Return the [X, Y] coordinate for the center point of the cell that contains the specified text.  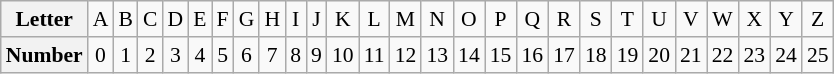
1 [126, 55]
R [564, 19]
Number [44, 55]
G [247, 19]
16 [532, 55]
6 [247, 55]
9 [316, 55]
Y [786, 19]
25 [818, 55]
H [272, 19]
L [374, 19]
8 [296, 55]
B [126, 19]
T [628, 19]
W [723, 19]
X [754, 19]
J [316, 19]
M [406, 19]
Z [818, 19]
N [437, 19]
D [175, 19]
Q [532, 19]
14 [469, 55]
23 [754, 55]
0 [101, 55]
A [101, 19]
17 [564, 55]
2 [150, 55]
11 [374, 55]
K [343, 19]
18 [596, 55]
22 [723, 55]
12 [406, 55]
15 [501, 55]
Letter [44, 19]
S [596, 19]
10 [343, 55]
U [659, 19]
I [296, 19]
13 [437, 55]
4 [200, 55]
O [469, 19]
E [200, 19]
20 [659, 55]
21 [691, 55]
7 [272, 55]
5 [223, 55]
24 [786, 55]
19 [628, 55]
P [501, 19]
3 [175, 55]
C [150, 19]
V [691, 19]
F [223, 19]
